Determine the (x, y) coordinate at the center of the cell enclosing the given text.  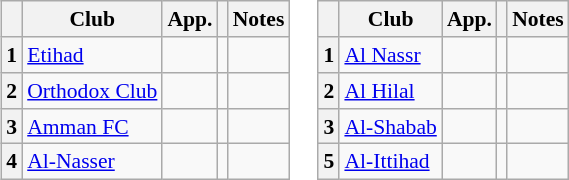
Al-Shabab (390, 126)
Al Hilal (390, 91)
4 (12, 162)
Al-Nasser (92, 162)
Al Nassr (390, 55)
Etihad (92, 55)
Al-Ittihad (390, 162)
5 (328, 162)
Orthodox Club (92, 91)
Amman FC (92, 126)
